Pinpoint the cell where the given text exists, returning its (x, y) midpoint coordinate. 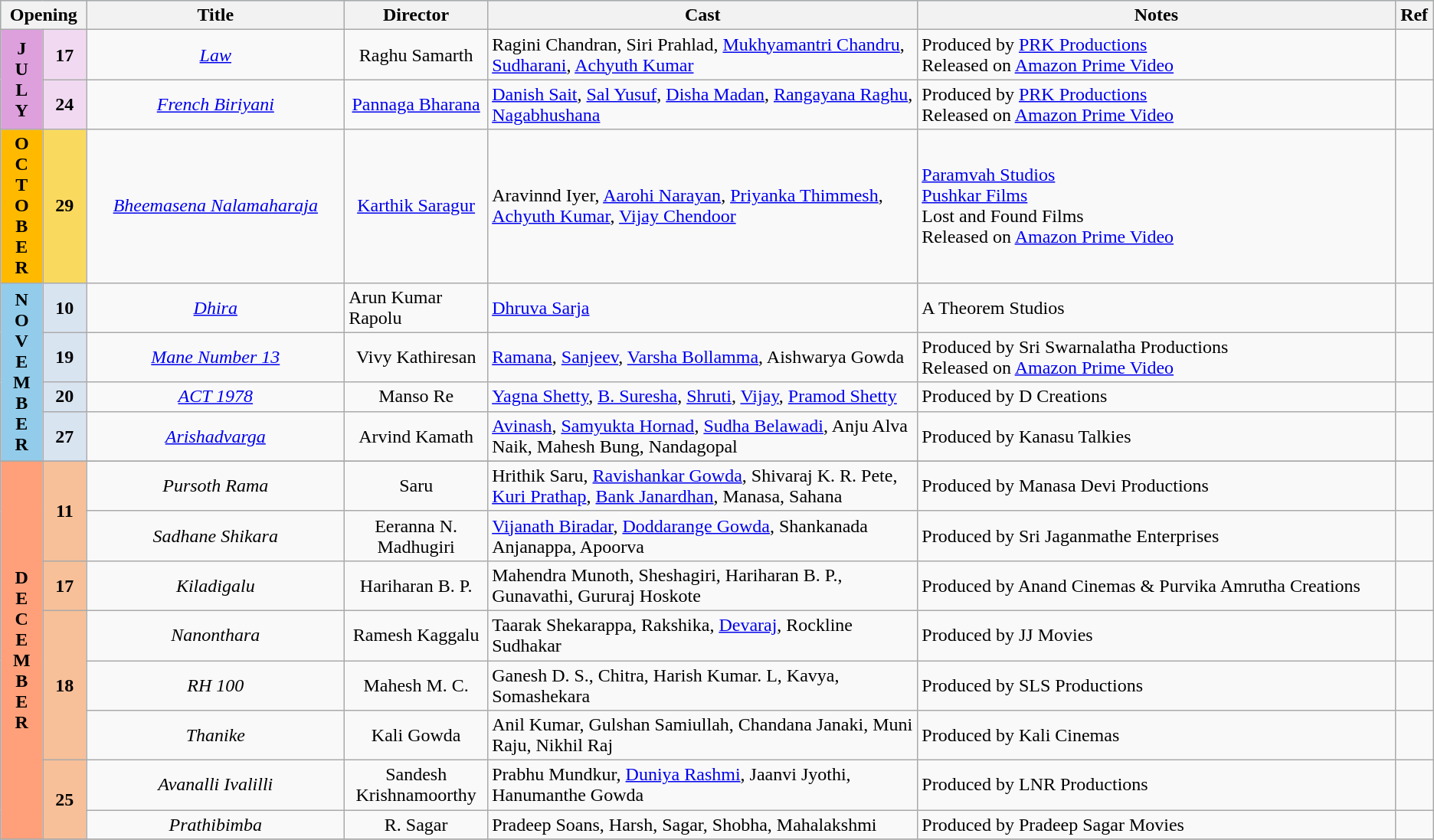
NOVEMBER (21, 372)
Manso Re (417, 397)
RH 100 (216, 685)
Taarak Shekarappa, Rakshika, Devaraj, Rockline Sudhakar (703, 636)
Produced by Pradeep Sagar Movies (1157, 825)
Anil Kumar, Gulshan Samiullah, Chandana Janaki, Muni Raju, Nikhil Raj (703, 735)
Arishadvarga (216, 436)
Karthik Saragur (417, 206)
Eeranna N. Madhugiri (417, 536)
Mahesh M. C. (417, 685)
French Biriyani (216, 104)
Thanike (216, 735)
Vijanath Biradar, Doddarange Gowda, Shankanada Anjanappa, Apoorva (703, 536)
Prabhu Mundkur, Duniya Rashmi, Jaanvi Jyothi, Hanumanthe Gowda (703, 786)
Ref (1414, 15)
Ragini Chandran, Siri Prahlad, Mukhyamantri Chandru, Sudharani, Achyuth Kumar (703, 55)
A Theorem Studios (1157, 308)
18 (64, 685)
Law (216, 55)
Saru (417, 485)
Director (417, 15)
Yagna Shetty, B. Suresha, Shruti, Vijay, Pramod Shetty (703, 397)
Danish Sait, Sal Yusuf, Disha Madan, Rangayana Raghu, Nagabhushana (703, 104)
Nanonthara (216, 636)
Sadhane Shikara (216, 536)
Dhira (216, 308)
JULY (21, 80)
Bheemasena Nalamaharaja (216, 206)
Prathibimba (216, 825)
Vivy Kathiresan (417, 357)
Arun Kumar Rapolu (417, 308)
20 (64, 397)
R. Sagar (417, 825)
Produced by Kali Cinemas (1157, 735)
Raghu Samarth (417, 55)
Pursoth Rama (216, 485)
24 (64, 104)
Dhruva Sarja (703, 308)
10 (64, 308)
Hariharan B. P. (417, 585)
ACT 1978 (216, 397)
29 (64, 206)
Produced by LNR Productions (1157, 786)
Produced by Sri Jaganmathe Enterprises (1157, 536)
Notes (1157, 15)
Produced by Anand Cinemas & Purvika Amrutha Creations (1157, 585)
Pannaga Bharana (417, 104)
Paramvah StudiosPushkar FilmsLost and Found Films Released on Amazon Prime Video (1157, 206)
Sandesh Krishnamoorthy (417, 786)
Hrithik Saru, Ravishankar Gowda, Shivaraj K. R. Pete, Kuri Prathap, Bank Janardhan, Manasa, Sahana (703, 485)
Produced by JJ Movies (1157, 636)
Produced by SLS Productions (1157, 685)
DECEMBER (21, 650)
19 (64, 357)
Mane Number 13 (216, 357)
Produced by Manasa Devi Productions (1157, 485)
27 (64, 436)
Opening (44, 15)
Mahendra Munoth, Sheshagiri, Hariharan B. P., Gunavathi, Gururaj Hoskote (703, 585)
Ramesh Kaggalu (417, 636)
Produced by D Creations (1157, 397)
Produced by Kanasu Talkies (1157, 436)
Pradeep Soans, Harsh, Sagar, Shobha, Mahalakshmi (703, 825)
Produced by Sri Swarnalatha ProductionsReleased on Amazon Prime Video (1157, 357)
Kiladigalu (216, 585)
Arvind Kamath (417, 436)
Ganesh D. S., Chitra, Harish Kumar. L, Kavya, Somashekara (703, 685)
Aravinnd Iyer, Aarohi Narayan, Priyanka Thimmesh, Achyuth Kumar, Vijay Chendoor (703, 206)
Ramana, Sanjeev, Varsha Bollamma, Aishwarya Gowda (703, 357)
Cast (703, 15)
Title (216, 15)
25 (64, 799)
Avanalli Ivalilli (216, 786)
11 (64, 511)
OCTOBER (21, 206)
Kali Gowda (417, 735)
Avinash, Samyukta Hornad, Sudha Belawadi, Anju Alva Naik, Mahesh Bung, Nandagopal (703, 436)
